Locate the cell with the specified text and output its (X, Y) center coordinate. 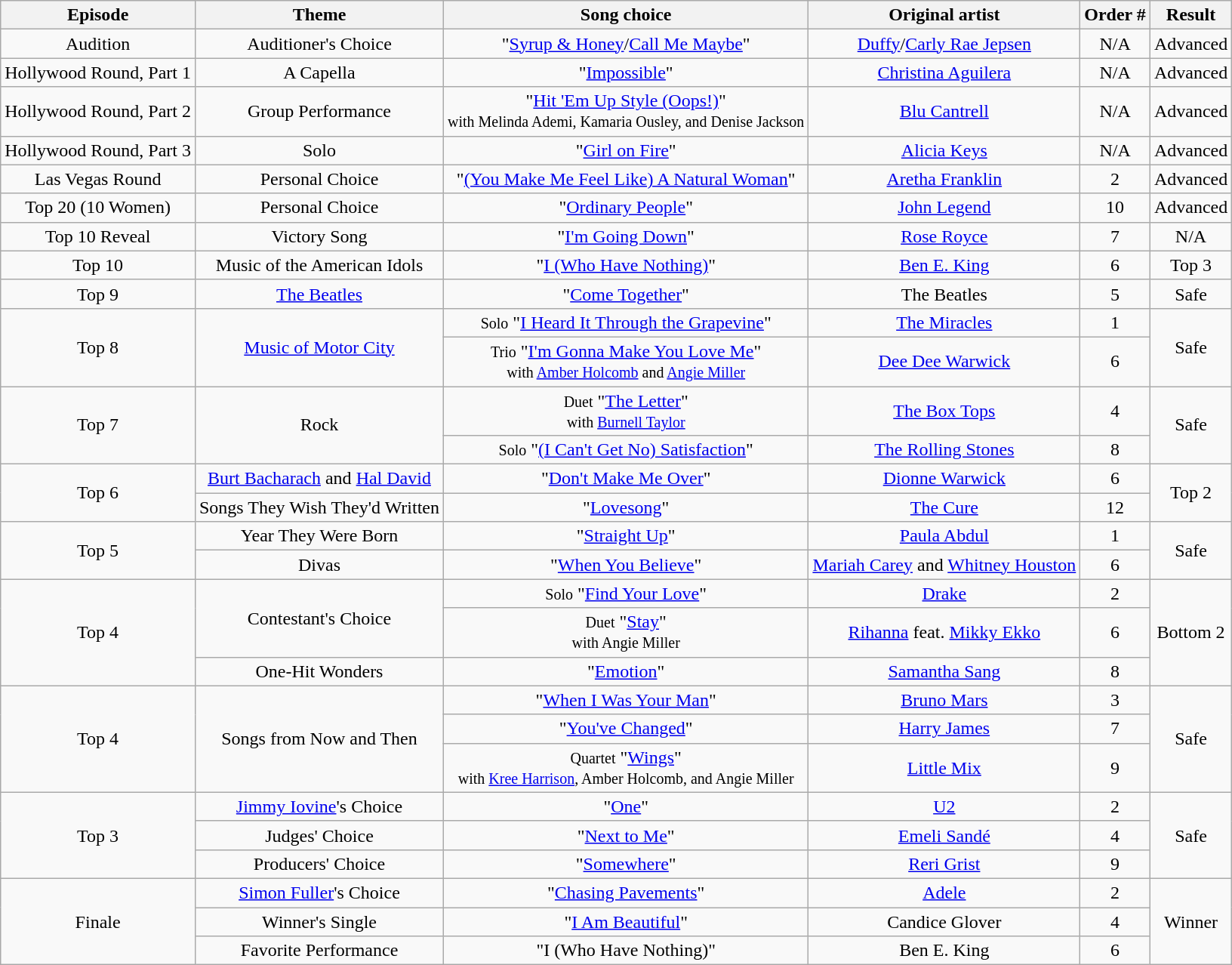
Music of the American Idols (319, 265)
3 (1116, 700)
Little Mix (944, 767)
Bottom 2 (1190, 633)
"Next to Me" (627, 835)
Rihanna feat. Mikky Ekko (944, 633)
The Box Tops (944, 411)
Rock (319, 426)
Hollywood Round, Part 2 (98, 112)
Judges' Choice (319, 835)
Finale (98, 921)
Order # (1116, 15)
The Miracles (944, 322)
Quartet "Wings" with Kree Harrison, Amber Holcomb, and Angie Miller (627, 767)
"I Am Beautiful" (627, 922)
Jimmy Iovine's Choice (319, 806)
Divas (319, 565)
"You've Changed" (627, 729)
Mariah Carey and Whitney Houston (944, 565)
Hollywood Round, Part 3 (98, 150)
The Cure (944, 507)
Solo (319, 150)
"Straight Up" (627, 536)
Contestant's Choice (319, 618)
Paula Abdul (944, 536)
Hollywood Round, Part 1 (98, 72)
Top 2 (1190, 493)
Victory Song (319, 236)
Christina Aguilera (944, 72)
"Come Together" (627, 294)
Winner's Single (319, 922)
Favorite Performance (319, 951)
"When I Was Your Man" (627, 700)
"Chasing Pavements" (627, 893)
Top 9 (98, 294)
Episode (98, 15)
"Somewhere" (627, 864)
Result (1190, 15)
"Hit 'Em Up Style (Oops!)" with Melinda Ademi, Kamaria Ousley, and Denise Jackson (627, 112)
"Ordinary People" (627, 208)
Bruno Mars (944, 700)
Simon Fuller's Choice (319, 893)
One-Hit Wonders (319, 671)
John Legend (944, 208)
U2 (944, 806)
Alicia Keys (944, 150)
"Don't Make Me Over" (627, 479)
Solo "(I Can't Get No) Satisfaction" (627, 450)
Top 20 (10 Women) (98, 208)
Trio "I'm Gonna Make You Love Me" with Amber Holcomb and Angie Miller (627, 361)
12 (1116, 507)
Original artist (944, 15)
Songs from Now and Then (319, 738)
Candice Glover (944, 922)
Samantha Sang (944, 671)
Top 6 (98, 493)
Theme (319, 15)
"(You Make Me Feel Like) A Natural Woman" (627, 179)
Top 10 (98, 265)
"When You Believe" (627, 565)
Solo "I Heard It Through the Grapevine" (627, 322)
Winner (1190, 921)
"Emotion" (627, 671)
Reri Grist (944, 864)
Audition (98, 44)
Emeli Sandé (944, 835)
Blu Cantrell (944, 112)
Top 5 (98, 550)
"One" (627, 806)
"Girl on Fire" (627, 150)
Dionne Warwick (944, 479)
10 (1116, 208)
Duet "Stay" with Angie Miller (627, 633)
Music of Motor City (319, 347)
Duffy/Carly Rae Jepsen (944, 44)
Top 7 (98, 426)
Top 8 (98, 347)
Group Performance (319, 112)
Producers' Choice (319, 864)
Year They Were Born (319, 536)
Las Vegas Round (98, 179)
Rose Royce (944, 236)
Top 10 Reveal (98, 236)
Drake (944, 593)
Burt Bacharach and Hal David (319, 479)
"I'm Going Down" (627, 236)
Auditioner's Choice (319, 44)
"Impossible" (627, 72)
"Lovesong" (627, 507)
"Syrup & Honey/Call Me Maybe" (627, 44)
The Rolling Stones (944, 450)
Song choice (627, 15)
Harry James (944, 729)
Solo "Find Your Love" (627, 593)
A Capella (319, 72)
Duet "The Letter" with Burnell Taylor (627, 411)
Adele (944, 893)
Aretha Franklin (944, 179)
5 (1116, 294)
Songs They Wish They'd Written (319, 507)
Dee Dee Warwick (944, 361)
